Search for the cell housing the specified text and yield its [X, Y] center coordinate. 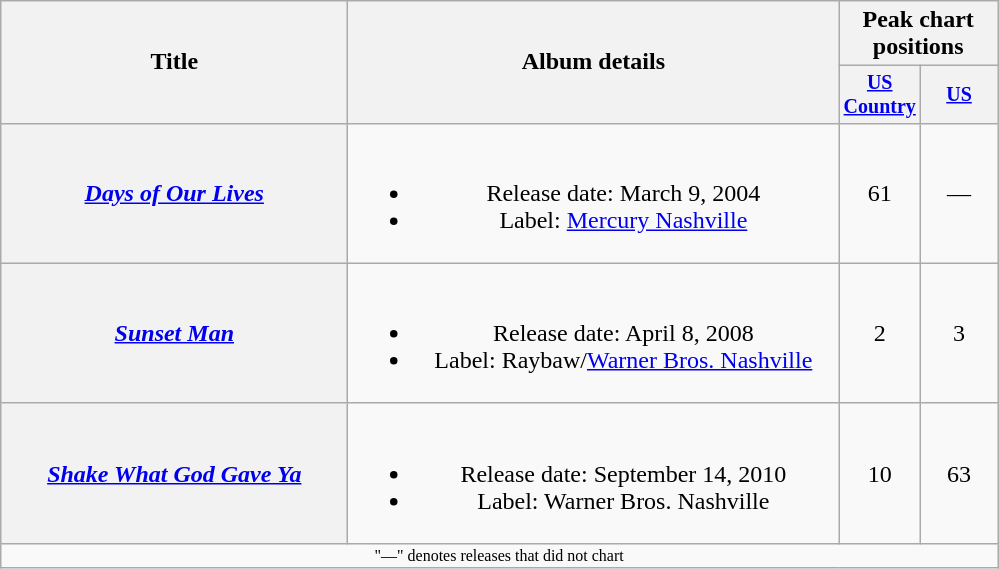
Release date: April 8, 2008Label: Raybaw/Warner Bros. Nashville [594, 333]
Release date: September 14, 2010Label: Warner Bros. Nashville [594, 473]
Days of Our Lives [174, 193]
US [960, 94]
10 [880, 473]
Peak chartpositions [918, 34]
Release date: March 9, 2004Label: Mercury Nashville [594, 193]
3 [960, 333]
— [960, 193]
61 [880, 193]
US Country [880, 94]
Shake What God Gave Ya [174, 473]
Title [174, 62]
Sunset Man [174, 333]
2 [880, 333]
Album details [594, 62]
"—" denotes releases that did not chart [500, 555]
63 [960, 473]
